Find where the given text appears and provide that cell's center as [X, Y] coordinate. 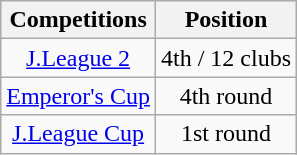
1st round [226, 134]
4th / 12 clubs [226, 58]
J.League Cup [78, 134]
Position [226, 20]
4th round [226, 96]
J.League 2 [78, 58]
Competitions [78, 20]
Emperor's Cup [78, 96]
